Identify which cell holds the provided text, then report its [X, Y] central coordinate. 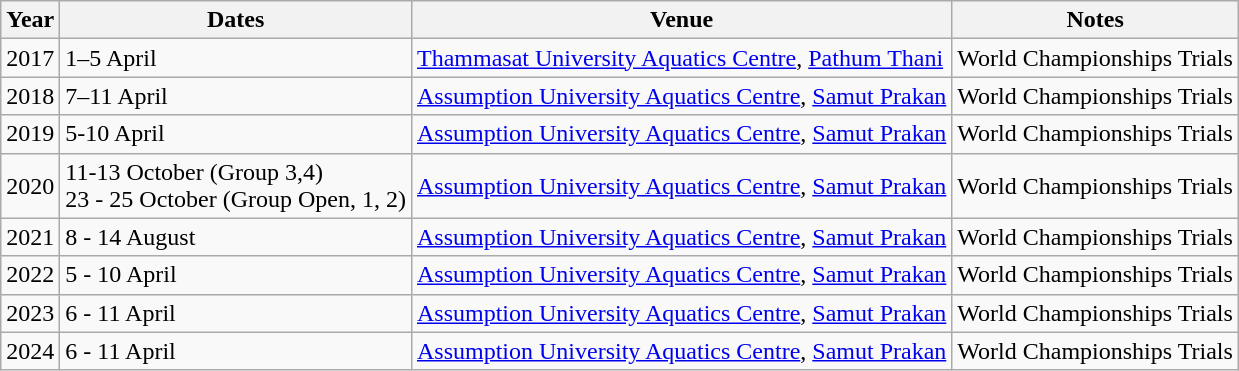
Venue [681, 20]
Notes [1095, 20]
Thammasat University Aquatics Centre, Pathum Thani [681, 58]
2017 [30, 58]
2023 [30, 313]
2021 [30, 237]
Year [30, 20]
2018 [30, 96]
5 - 10 April [236, 275]
5-10 April [236, 134]
2019 [30, 134]
2020 [30, 186]
2024 [30, 351]
8 - 14 August [236, 237]
2022 [30, 275]
1–5 April [236, 58]
7–11 April [236, 96]
11-13 October (Group 3,4)23 - 25 October (Group Open, 1, 2) [236, 186]
Dates [236, 20]
